Scan for the cell matching the given text and deliver its [X, Y] coordinate at center. 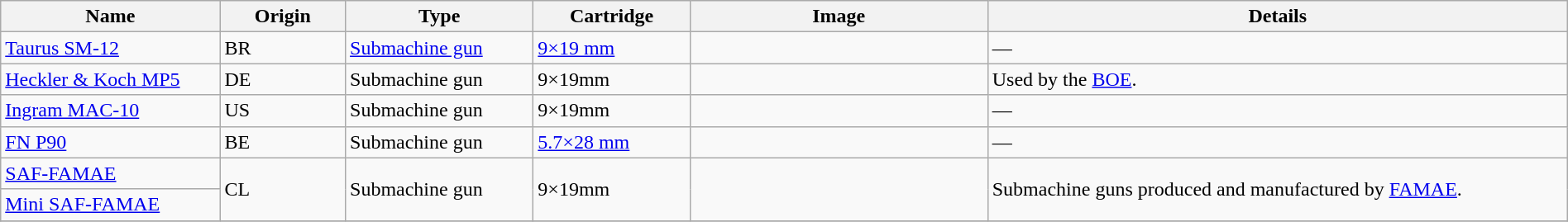
BR [283, 48]
Name [111, 17]
CL [283, 189]
Submachine guns produced and manufactured by FAMAE. [1277, 189]
DE [283, 79]
Ingram MAC-10 [111, 111]
Details [1277, 17]
9×19 mm [612, 48]
Origin [283, 17]
Used by the BOE. [1277, 79]
Cartridge [612, 17]
Heckler & Koch MP5 [111, 79]
Image [839, 17]
Taurus SM-12 [111, 48]
FN P90 [111, 142]
US [283, 111]
Type [440, 17]
BE [283, 142]
5.7×28 mm [612, 142]
Mini SAF-FAMAE [111, 205]
SAF-FAMAE [111, 173]
